For the text-containing cell, return its midpoint in (x, y) coordinate format. 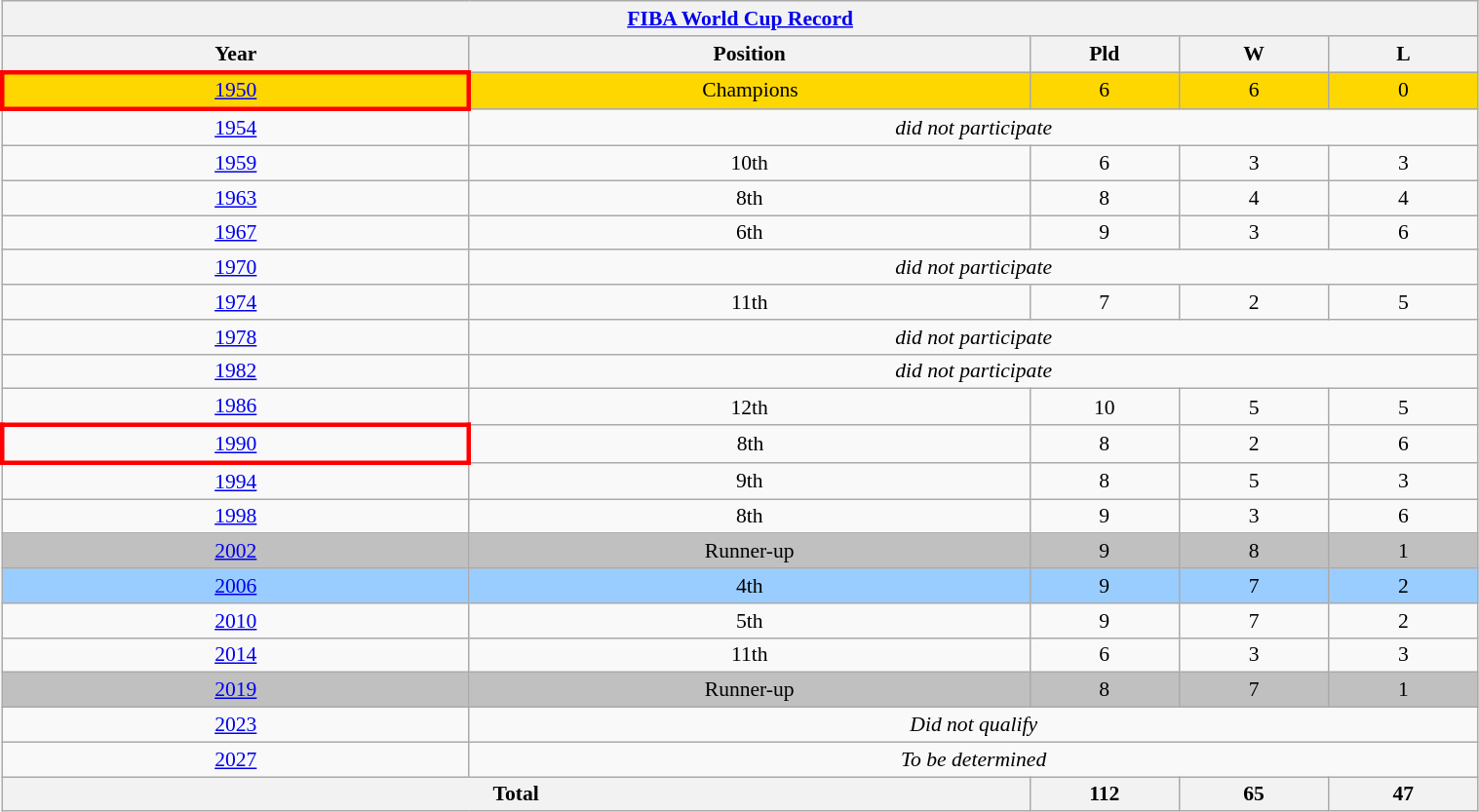
5th (749, 621)
2010 (236, 621)
112 (1104, 794)
2014 (236, 655)
1950 (236, 92)
1954 (236, 129)
2027 (236, 759)
1994 (236, 482)
1963 (236, 198)
0 (1404, 92)
Total (516, 794)
10 (1104, 407)
Did not qualify (973, 725)
1967 (236, 233)
6th (749, 233)
1998 (236, 517)
L (1404, 55)
1959 (236, 164)
Pld (1104, 55)
Position (749, 55)
4th (749, 586)
9th (749, 482)
65 (1254, 794)
Year (236, 55)
1982 (236, 371)
FIBA World Cup Record (740, 19)
2019 (236, 690)
1970 (236, 268)
10th (749, 164)
W (1254, 55)
2002 (236, 552)
2006 (236, 586)
Champions (749, 92)
1986 (236, 407)
To be determined (973, 759)
2023 (236, 725)
12th (749, 407)
47 (1404, 794)
1990 (236, 445)
1974 (236, 302)
1978 (236, 337)
